From the cell containing the given text, extract its center point as (X, Y) coordinate. 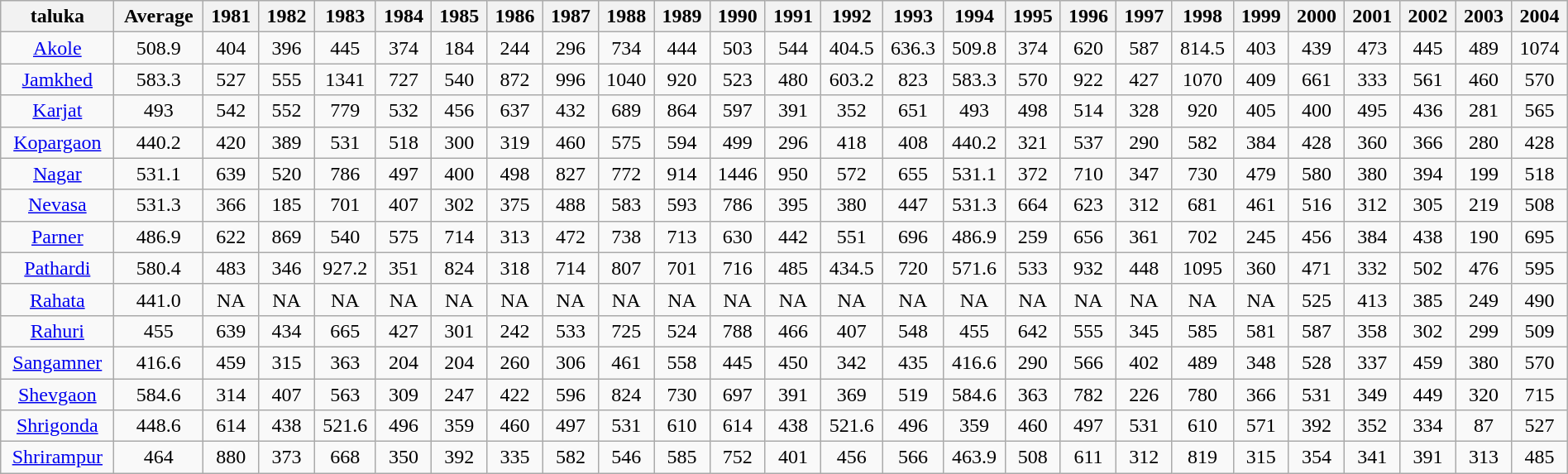
1988 (627, 17)
Kopargaon (58, 142)
580 (1317, 174)
87 (1484, 426)
247 (460, 395)
603.2 (852, 79)
508.9 (159, 48)
472 (571, 237)
190 (1484, 237)
661 (1317, 79)
2000 (1317, 17)
622 (232, 237)
299 (1484, 331)
404.5 (852, 48)
347 (1145, 174)
551 (852, 237)
1986 (514, 17)
611 (1088, 457)
571 (1260, 426)
927.2 (345, 268)
665 (345, 331)
448 (1145, 268)
1993 (913, 17)
2004 (1540, 17)
869 (286, 237)
558 (681, 362)
432 (571, 111)
408 (913, 142)
335 (514, 457)
580.4 (159, 268)
1070 (1202, 79)
593 (681, 205)
219 (1484, 205)
509.8 (974, 48)
1987 (571, 17)
471 (1317, 268)
358 (1373, 331)
taluka (58, 17)
402 (1145, 362)
814.5 (1202, 48)
544 (792, 48)
434.5 (852, 268)
328 (1145, 111)
320 (1484, 395)
713 (681, 237)
434 (286, 331)
1095 (1202, 268)
630 (738, 237)
681 (1202, 205)
1983 (345, 17)
348 (1260, 362)
523 (738, 79)
332 (1373, 268)
548 (913, 331)
Average (159, 17)
Jamkhed (58, 79)
542 (232, 111)
561 (1427, 79)
436 (1427, 111)
996 (571, 79)
450 (792, 362)
463.9 (974, 457)
Parner (58, 237)
349 (1373, 395)
Shrigonda (58, 426)
394 (1427, 174)
664 (1032, 205)
403 (1260, 48)
199 (1484, 174)
1040 (627, 79)
727 (404, 79)
1446 (738, 174)
334 (1427, 426)
422 (514, 395)
1992 (852, 17)
476 (1484, 268)
1341 (345, 79)
819 (1202, 457)
581 (1260, 331)
405 (1260, 111)
1991 (792, 17)
351 (404, 268)
499 (738, 142)
502 (1427, 268)
342 (852, 362)
1996 (1088, 17)
448.6 (159, 426)
435 (913, 362)
318 (514, 268)
571.6 (974, 268)
488 (571, 205)
184 (460, 48)
Karjat (58, 111)
572 (852, 174)
442 (792, 237)
528 (1317, 362)
333 (1373, 79)
441.0 (159, 299)
1985 (460, 17)
565 (1540, 111)
914 (681, 174)
372 (1032, 174)
807 (627, 268)
341 (1373, 457)
321 (1032, 142)
563 (345, 395)
Rahuri (58, 331)
552 (286, 111)
702 (1202, 237)
389 (286, 142)
823 (913, 79)
413 (1373, 299)
Sangamner (58, 362)
782 (1088, 395)
780 (1202, 395)
466 (792, 331)
369 (852, 395)
420 (232, 142)
503 (738, 48)
245 (1260, 237)
623 (1088, 205)
827 (571, 174)
395 (792, 205)
Nevasa (58, 205)
1995 (1032, 17)
696 (913, 237)
242 (514, 331)
537 (1088, 142)
319 (514, 142)
337 (1373, 362)
788 (738, 331)
655 (913, 174)
373 (286, 457)
2002 (1427, 17)
447 (913, 205)
525 (1317, 299)
716 (738, 268)
516 (1317, 205)
354 (1317, 457)
314 (232, 395)
480 (792, 79)
2001 (1373, 17)
306 (571, 362)
932 (1088, 268)
1999 (1260, 17)
1981 (232, 17)
185 (286, 205)
596 (571, 395)
260 (514, 362)
715 (1540, 395)
597 (738, 111)
720 (913, 268)
350 (404, 457)
409 (1260, 79)
Shrirampur (58, 457)
725 (627, 331)
1984 (404, 17)
Rahata (58, 299)
301 (460, 331)
636.3 (913, 48)
656 (1088, 237)
620 (1088, 48)
642 (1032, 331)
Pathardi (58, 268)
1997 (1145, 17)
734 (627, 48)
922 (1088, 79)
637 (514, 111)
772 (627, 174)
449 (1427, 395)
479 (1260, 174)
259 (1032, 237)
346 (286, 268)
695 (1540, 237)
226 (1145, 395)
583 (627, 205)
244 (514, 48)
532 (404, 111)
483 (232, 268)
444 (681, 48)
300 (460, 142)
1998 (1202, 17)
520 (286, 174)
495 (1373, 111)
697 (738, 395)
1982 (286, 17)
1994 (974, 17)
546 (627, 457)
375 (514, 205)
668 (345, 457)
280 (1484, 142)
404 (232, 48)
752 (738, 457)
Shevgaon (58, 395)
1989 (681, 17)
710 (1088, 174)
872 (514, 79)
Akole (58, 48)
514 (1088, 111)
880 (232, 457)
345 (1145, 331)
Nagar (58, 174)
473 (1373, 48)
361 (1145, 237)
1990 (738, 17)
779 (345, 111)
1074 (1540, 48)
249 (1484, 299)
689 (627, 111)
464 (159, 457)
281 (1484, 111)
738 (627, 237)
309 (404, 395)
490 (1540, 299)
594 (681, 142)
651 (913, 111)
418 (852, 142)
439 (1317, 48)
2003 (1484, 17)
401 (792, 457)
385 (1427, 299)
524 (681, 331)
396 (286, 48)
950 (792, 174)
519 (913, 395)
509 (1540, 331)
595 (1540, 268)
864 (681, 111)
305 (1427, 205)
